Find where the given text appears and provide that cell's center as [x, y] coordinate. 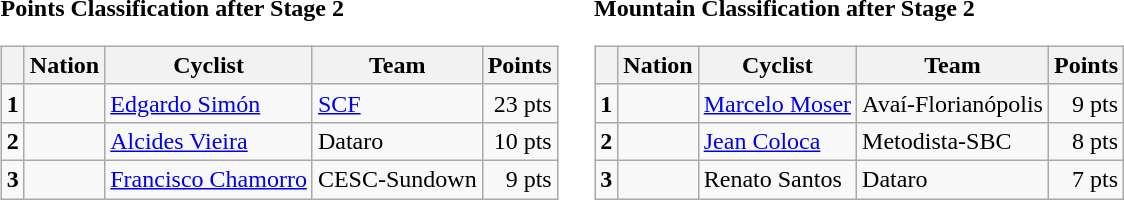
Jean Coloca [777, 141]
Marcelo Moser [777, 103]
Alcides Vieira [209, 141]
Metodista-SBC [953, 141]
10 pts [520, 141]
8 pts [1086, 141]
Renato Santos [777, 179]
Edgardo Simón [209, 103]
23 pts [520, 103]
7 pts [1086, 179]
SCF [397, 103]
CESC-Sundown [397, 179]
Avaí-Florianópolis [953, 103]
Francisco Chamorro [209, 179]
